Capture the cell that displays the provided text and extract its [X, Y] central coordinate. 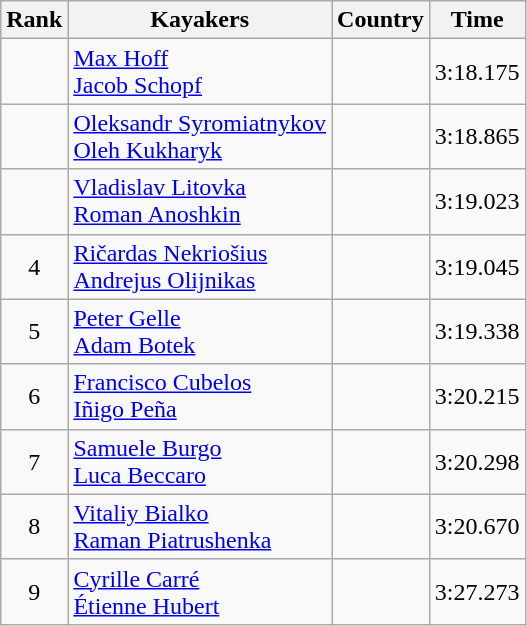
Vladislav LitovkaRoman Anoshkin [200, 202]
Ričardas NekriošiusAndrejus Olijnikas [200, 266]
Samuele BurgoLuca Beccaro [200, 462]
9 [34, 592]
Country [381, 20]
Francisco CubelosIñigo Peña [200, 396]
4 [34, 266]
Vitaliy BialkoRaman Piatrushenka [200, 526]
3:20.298 [477, 462]
3:19.045 [477, 266]
Kayakers [200, 20]
5 [34, 332]
Oleksandr SyromiatnykovOleh Kukharyk [200, 136]
7 [34, 462]
Peter GelleAdam Botek [200, 332]
Cyrille CarréÉtienne Hubert [200, 592]
3:19.338 [477, 332]
8 [34, 526]
Max HoffJacob Schopf [200, 72]
3:19.023 [477, 202]
6 [34, 396]
3:20.670 [477, 526]
3:18.865 [477, 136]
3:27.273 [477, 592]
3:18.175 [477, 72]
Rank [34, 20]
3:20.215 [477, 396]
Time [477, 20]
